Extract the [x, y] coordinate from the center of the cell holding the provided text.  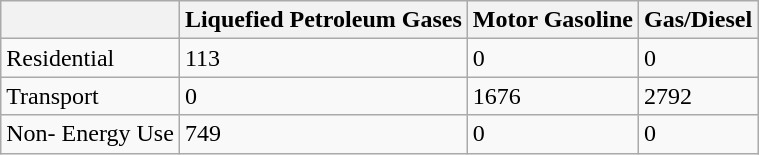
Transport [90, 96]
Gas/Diesel [698, 20]
Motor Gasoline [552, 20]
749 [323, 134]
1676 [552, 96]
Residential [90, 58]
Liquefied Petroleum Gases [323, 20]
113 [323, 58]
Non- Energy Use [90, 134]
2792 [698, 96]
